Provide the [x, y] coordinate of the cell's center where the given text is located.  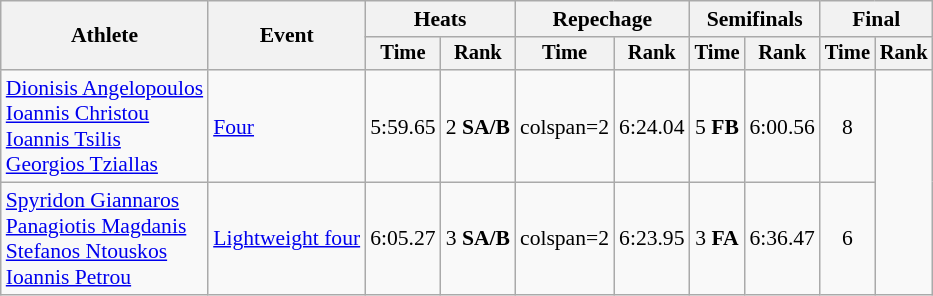
Semifinals [755, 19]
5:59.65 [402, 126]
Repechage [602, 19]
2 SA/B [478, 126]
Heats [440, 19]
6 [848, 239]
Athlete [104, 36]
Four [286, 126]
6:36.47 [782, 239]
Final [876, 19]
6:00.56 [782, 126]
Dionisis AngelopoulosIoannis ChristouIoannis TsilisGeorgios Tziallas [104, 126]
Spyridon GiannarosPanagiotis MagdanisStefanos NtouskosIoannis Petrou [104, 239]
6:05.27 [402, 239]
6:23.95 [652, 239]
8 [848, 126]
Lightweight four [286, 239]
Event [286, 36]
3 FA [718, 239]
5 FB [718, 126]
3 SA/B [478, 239]
6:24.04 [652, 126]
